From the cell containing the given text, extract its center point as (X, Y) coordinate. 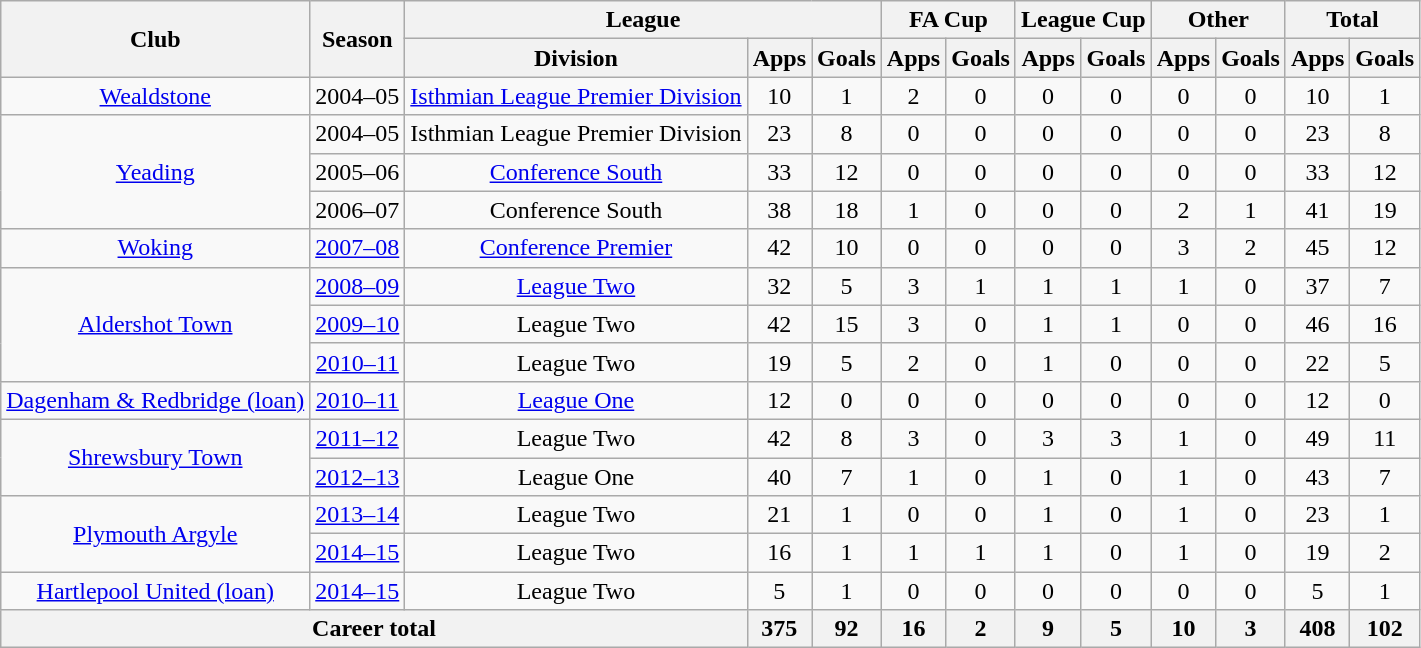
2008–09 (358, 286)
32 (779, 286)
15 (847, 324)
2012–13 (358, 477)
Division (576, 58)
Other (1218, 20)
League Cup (1083, 20)
38 (779, 210)
Woking (156, 248)
11 (1385, 438)
408 (1317, 629)
2006–07 (358, 210)
22 (1317, 362)
45 (1317, 248)
League (644, 20)
Wealdstone (156, 96)
Total (1352, 20)
40 (779, 477)
18 (847, 210)
2005–06 (358, 172)
102 (1385, 629)
Career total (374, 629)
Hartlepool United (loan) (156, 591)
41 (1317, 210)
Dagenham & Redbridge (loan) (156, 400)
49 (1317, 438)
2007–08 (358, 248)
Yeading (156, 172)
Aldershot Town (156, 324)
375 (779, 629)
43 (1317, 477)
2009–10 (358, 324)
2011–12 (358, 438)
Club (156, 39)
Conference Premier (576, 248)
FA Cup (948, 20)
37 (1317, 286)
92 (847, 629)
Season (358, 39)
9 (1048, 629)
21 (779, 515)
Shrewsbury Town (156, 457)
2013–14 (358, 515)
46 (1317, 324)
Plymouth Argyle (156, 534)
